Pinpoint the cell where the given text exists, returning its (X, Y) midpoint coordinate. 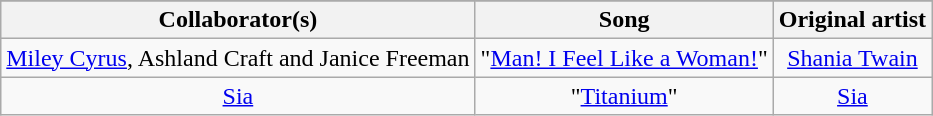
"Man! I Feel Like a Woman!" (624, 58)
Song (624, 20)
Shania Twain (852, 58)
Original artist (852, 20)
Collaborator(s) (238, 20)
Miley Cyrus, Ashland Craft and Janice Freeman (238, 58)
"Titanium" (624, 96)
